Pinpoint the cell where the given text exists, returning its (X, Y) midpoint coordinate. 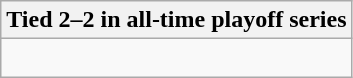
Tied 2–2 in all-time playoff series (176, 20)
